Capture the cell that displays the provided text and extract its [X, Y] central coordinate. 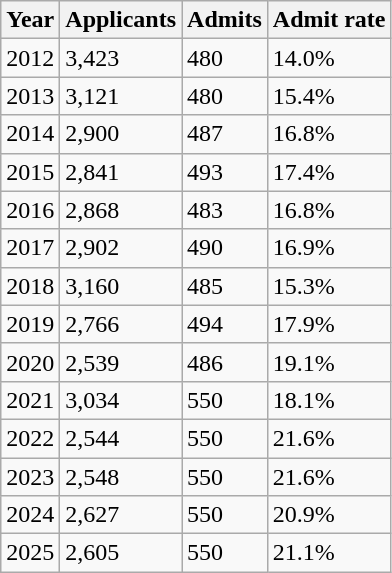
2023 [30, 477]
2019 [30, 324]
3,160 [121, 286]
2014 [30, 134]
2020 [30, 362]
494 [225, 324]
3,034 [121, 400]
2024 [30, 515]
2,539 [121, 362]
15.4% [329, 96]
Admits [225, 20]
3,121 [121, 96]
2,841 [121, 172]
2,766 [121, 324]
17.4% [329, 172]
17.9% [329, 324]
2022 [30, 438]
2,868 [121, 210]
Applicants [121, 20]
2025 [30, 553]
483 [225, 210]
18.1% [329, 400]
2018 [30, 286]
486 [225, 362]
485 [225, 286]
487 [225, 134]
2015 [30, 172]
2021 [30, 400]
2013 [30, 96]
2,627 [121, 515]
2,544 [121, 438]
Year [30, 20]
2,900 [121, 134]
3,423 [121, 58]
15.3% [329, 286]
19.1% [329, 362]
493 [225, 172]
2,605 [121, 553]
Admit rate [329, 20]
16.9% [329, 248]
2,902 [121, 248]
2016 [30, 210]
2,548 [121, 477]
14.0% [329, 58]
490 [225, 248]
2012 [30, 58]
21.1% [329, 553]
20.9% [329, 515]
2017 [30, 248]
